Identify which cell holds the provided text, then report its [x, y] central coordinate. 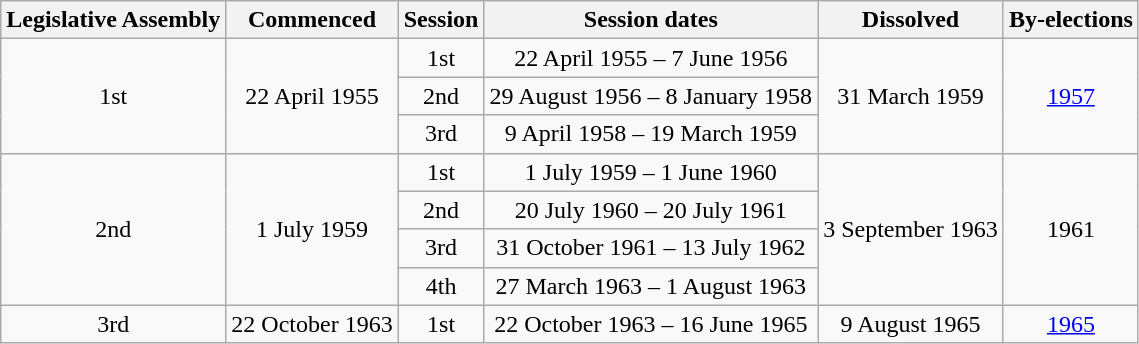
4th [441, 286]
22 October 1963 [312, 324]
29 August 1956 – 8 January 1958 [651, 96]
20 July 1960 – 20 July 1961 [651, 210]
31 March 1959 [911, 96]
1 July 1959 [312, 229]
1965 [1070, 324]
31 October 1961 – 13 July 1962 [651, 248]
Dissolved [911, 20]
1957 [1070, 96]
Legislative Assembly [114, 20]
27 March 1963 – 1 August 1963 [651, 286]
3 September 1963 [911, 229]
22 April 1955 [312, 96]
9 April 1958 – 19 March 1959 [651, 134]
1961 [1070, 229]
9 August 1965 [911, 324]
1 July 1959 – 1 June 1960 [651, 172]
22 April 1955 – 7 June 1956 [651, 58]
Commenced [312, 20]
By-elections [1070, 20]
Session dates [651, 20]
22 October 1963 – 16 June 1965 [651, 324]
Session [441, 20]
